Capture the cell that displays the provided text and extract its (X, Y) central coordinate. 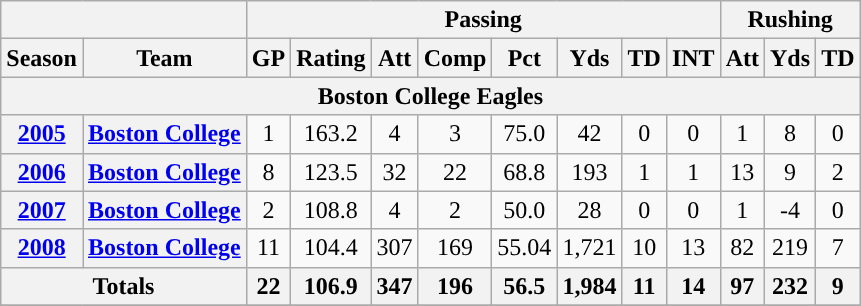
GP (268, 58)
2008 (42, 248)
104.4 (331, 248)
3 (455, 134)
1,984 (590, 286)
Boston College Eagles (430, 96)
56.5 (524, 286)
-4 (790, 210)
232 (790, 286)
10 (644, 248)
97 (742, 286)
193 (590, 172)
163.2 (331, 134)
123.5 (331, 172)
Rating (331, 58)
50.0 (524, 210)
219 (790, 248)
INT (693, 58)
2005 (42, 134)
Rushing (790, 20)
68.8 (524, 172)
Pct (524, 58)
307 (394, 248)
14 (693, 286)
55.04 (524, 248)
82 (742, 248)
7 (838, 248)
28 (590, 210)
196 (455, 286)
347 (394, 286)
Season (42, 58)
75.0 (524, 134)
108.8 (331, 210)
106.9 (331, 286)
42 (590, 134)
Totals (124, 286)
2007 (42, 210)
Comp (455, 58)
Team (164, 58)
32 (394, 172)
169 (455, 248)
1,721 (590, 248)
Passing (483, 20)
2006 (42, 172)
